Return the [X, Y] coordinate for the center point of the cell that contains the specified text.  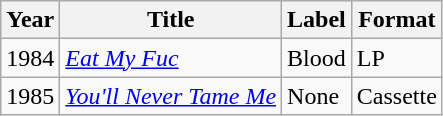
Cassette [396, 96]
None [317, 96]
1984 [30, 58]
Title [171, 20]
Blood [317, 58]
Label [317, 20]
Format [396, 20]
LP [396, 58]
1985 [30, 96]
Eat My Fuc [171, 58]
Year [30, 20]
You'll Never Tame Me [171, 96]
